Scan for the cell matching the given text and deliver its (x, y) coordinate at center. 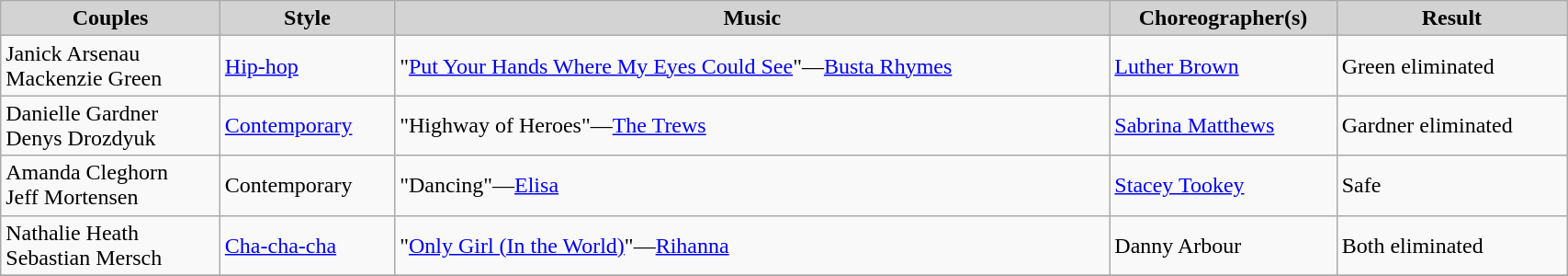
Music (752, 18)
Janick ArsenauMackenzie Green (110, 66)
Choreographer(s) (1224, 18)
"Highway of Heroes"—The Trews (752, 125)
Gardner eliminated (1451, 125)
Safe (1451, 186)
Stacey Tookey (1224, 186)
Cha-cha-cha (307, 245)
Couples (110, 18)
Result (1451, 18)
Amanda CleghornJeff Mortensen (110, 186)
Luther Brown (1224, 66)
Hip-hop (307, 66)
Style (307, 18)
"Put Your Hands Where My Eyes Could See"—Busta Rhymes (752, 66)
Nathalie HeathSebastian Mersch (110, 245)
Danielle GardnerDenys Drozdyuk (110, 125)
"Only Girl (In the World)"—Rihanna (752, 245)
Danny Arbour (1224, 245)
"Dancing"—Elisa (752, 186)
Sabrina Matthews (1224, 125)
Both eliminated (1451, 245)
Green eliminated (1451, 66)
